Scan for the cell matching the given text and deliver its (X, Y) coordinate at center. 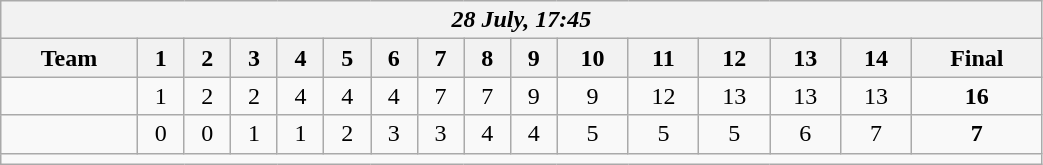
14 (876, 58)
Team (70, 58)
11 (664, 58)
8 (488, 58)
10 (592, 58)
28 July, 17:45 (522, 20)
16 (977, 96)
Final (977, 58)
